Locate the cell with the specified text and output its [x, y] center coordinate. 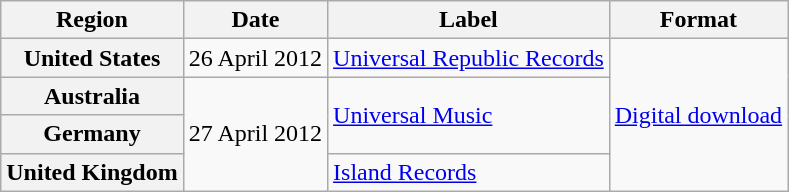
27 April 2012 [255, 134]
Digital download [698, 115]
Region [92, 20]
Date [255, 20]
Universal Music [469, 115]
Island Records [469, 172]
Universal Republic Records [469, 58]
Label [469, 20]
United States [92, 58]
26 April 2012 [255, 58]
Germany [92, 134]
United Kingdom [92, 172]
Australia [92, 96]
Format [698, 20]
